Search for the cell housing the specified text and yield its (x, y) center coordinate. 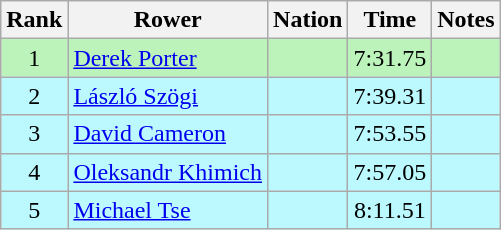
Rower (168, 20)
8:11.51 (390, 210)
7:31.75 (390, 58)
László Szögi (168, 96)
5 (34, 210)
Notes (466, 20)
7:39.31 (390, 96)
Nation (308, 20)
Time (390, 20)
7:53.55 (390, 134)
7:57.05 (390, 172)
Oleksandr Khimich (168, 172)
Rank (34, 20)
1 (34, 58)
4 (34, 172)
2 (34, 96)
Michael Tse (168, 210)
Derek Porter (168, 58)
3 (34, 134)
David Cameron (168, 134)
